Capture the cell that displays the provided text and extract its [X, Y] central coordinate. 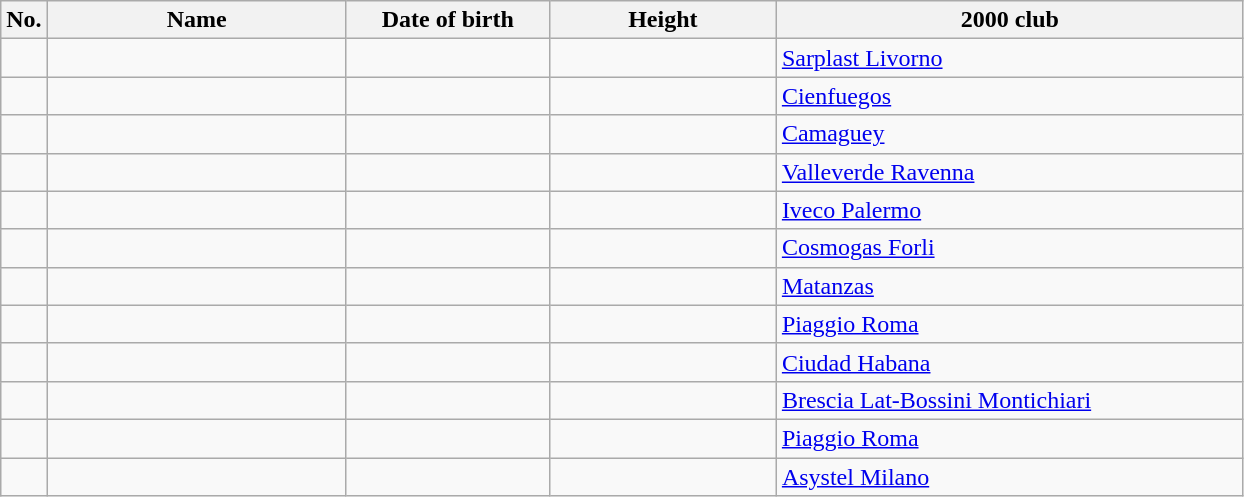
Name [196, 20]
No. [24, 20]
Height [662, 20]
Brescia Lat-Bossini Montichiari [1010, 400]
Date of birth [448, 20]
Cosmogas Forli [1010, 248]
Ciudad Habana [1010, 362]
Cienfuegos [1010, 96]
Asystel Milano [1010, 477]
Iveco Palermo [1010, 210]
Valleverde Ravenna [1010, 172]
Camaguey [1010, 134]
2000 club [1010, 20]
Sarplast Livorno [1010, 58]
Matanzas [1010, 286]
